For the text-containing cell, return its midpoint in (x, y) coordinate format. 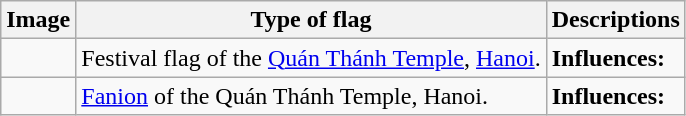
Festival flag of the Quán Thánh Temple, Hanoi. (311, 58)
Descriptions (616, 20)
Fanion of the Quán Thánh Temple, Hanoi. (311, 96)
Image (38, 20)
Type of flag (311, 20)
